Pinpoint the cell where the given text exists, returning its [x, y] midpoint coordinate. 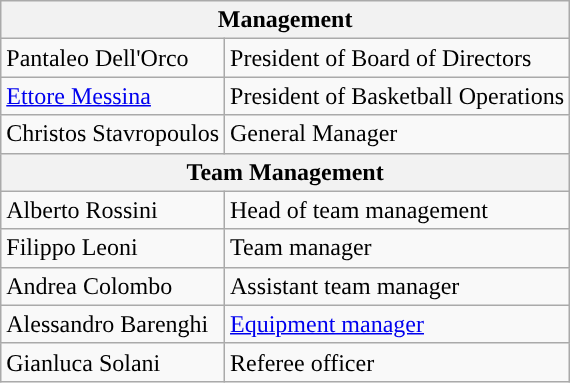
Ettore Messina [113, 96]
Alberto Rossini [113, 210]
Team manager [398, 248]
Head of team management [398, 210]
Pantaleo Dell'Orco [113, 58]
President of Board of Directors [398, 58]
Team Management [286, 172]
Gianluca Solani [113, 362]
Management [286, 20]
Filippo Leoni [113, 248]
President of Basketball Operations [398, 96]
Andrea Colombo [113, 286]
Referee officer [398, 362]
Christos Stavropoulos [113, 134]
General Manager [398, 134]
Alessandro Barenghi [113, 324]
Equipment manager [398, 324]
Assistant team manager [398, 286]
